Provide the [x, y] coordinate of the cell's center where the given text is located.  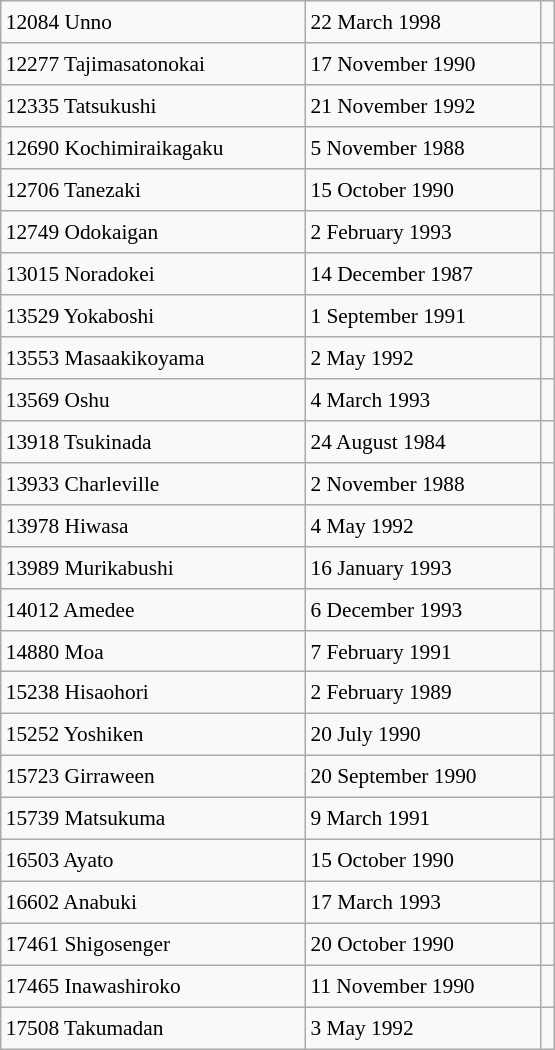
17461 Shigosenger [154, 945]
12277 Tajimasatonokai [154, 64]
12706 Tanezaki [154, 190]
12749 Odokaigan [154, 232]
13015 Noradokei [154, 274]
13989 Murikabushi [154, 567]
20 September 1990 [423, 777]
13918 Tsukinada [154, 441]
14 December 1987 [423, 274]
13553 Masaakikoyama [154, 358]
11 November 1990 [423, 986]
2 May 1992 [423, 358]
6 December 1993 [423, 609]
17508 Takumadan [154, 1028]
17 March 1993 [423, 903]
1 September 1991 [423, 316]
14880 Moa [154, 651]
2 February 1989 [423, 693]
15723 Girraween [154, 777]
22 March 1998 [423, 22]
2 February 1993 [423, 232]
12690 Kochimiraikagaku [154, 148]
4 May 1992 [423, 525]
15238 Hisaohori [154, 693]
20 October 1990 [423, 945]
24 August 1984 [423, 441]
4 March 1993 [423, 399]
13529 Yokaboshi [154, 316]
16602 Anabuki [154, 903]
5 November 1988 [423, 148]
21 November 1992 [423, 106]
16503 Ayato [154, 861]
7 February 1991 [423, 651]
15739 Matsukuma [154, 819]
13569 Oshu [154, 399]
9 March 1991 [423, 819]
2 November 1988 [423, 483]
12335 Tatsukushi [154, 106]
17 November 1990 [423, 64]
3 May 1992 [423, 1028]
13978 Hiwasa [154, 525]
16 January 1993 [423, 567]
17465 Inawashiroko [154, 986]
15252 Yoshiken [154, 735]
12084 Unno [154, 22]
13933 Charleville [154, 483]
14012 Amedee [154, 609]
20 July 1990 [423, 735]
